Return (x, y) of the center of cell containing provided text 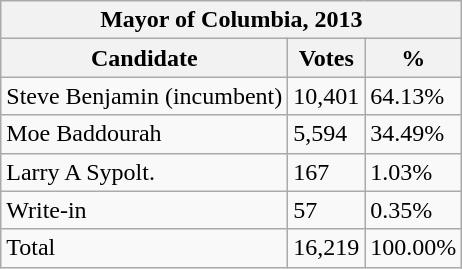
Larry A Sypolt. (144, 172)
34.49% (414, 134)
Mayor of Columbia, 2013 (232, 20)
Write-in (144, 210)
167 (326, 172)
0.35% (414, 210)
64.13% (414, 96)
57 (326, 210)
1.03% (414, 172)
16,219 (326, 248)
10,401 (326, 96)
Votes (326, 58)
% (414, 58)
Moe Baddourah (144, 134)
Candidate (144, 58)
5,594 (326, 134)
Steve Benjamin (incumbent) (144, 96)
100.00% (414, 248)
Total (144, 248)
